Find where the given text appears and provide that cell's center as (x, y) coordinate. 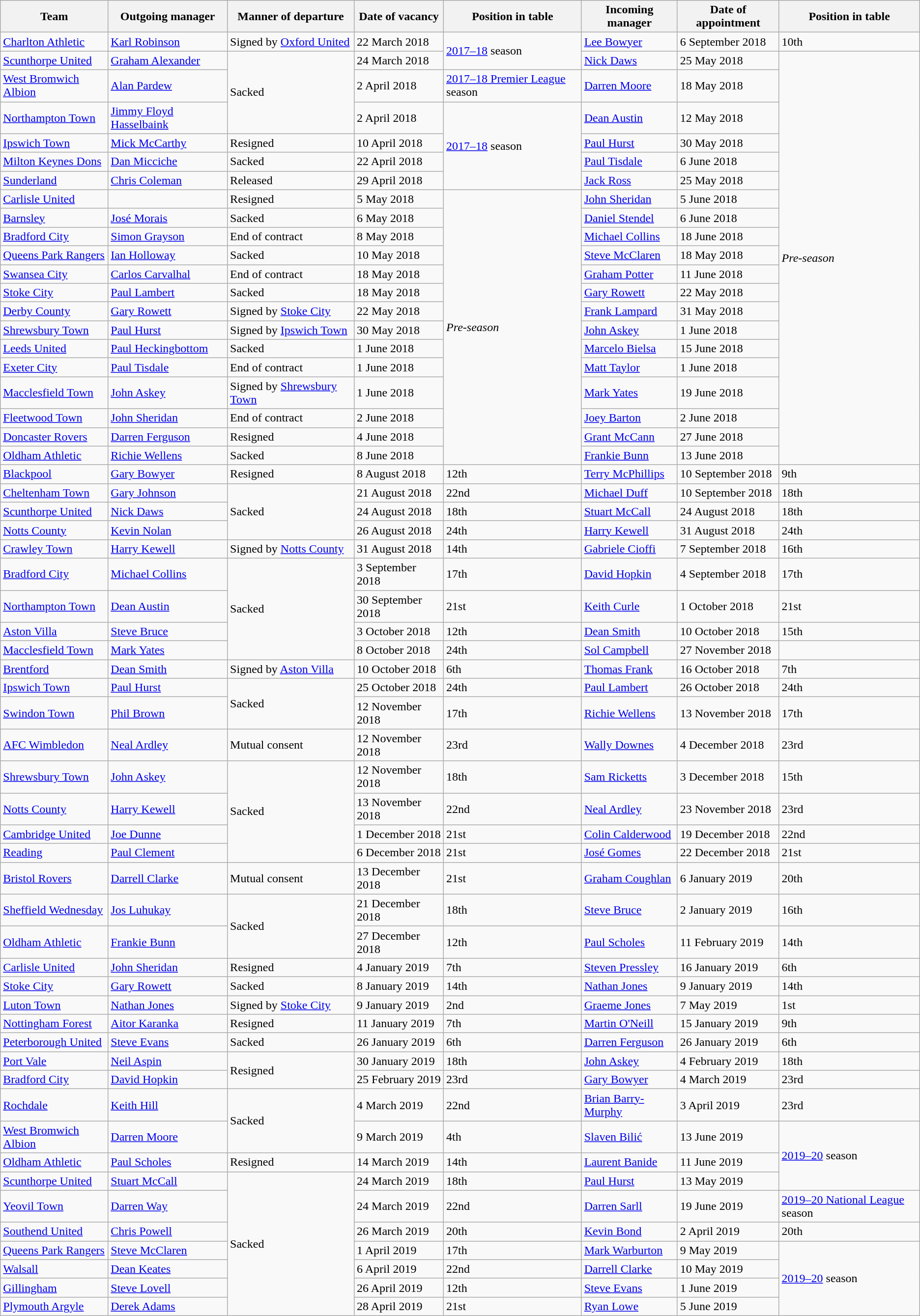
22 March 2018 (399, 42)
30 January 2019 (399, 1061)
4 February 2019 (728, 1061)
Derek Adams (168, 1306)
8 June 2018 (399, 455)
Graham Potter (629, 274)
Aitor Karanka (168, 1024)
3 October 2018 (399, 632)
AFC Wimbledon (54, 745)
Peterborough United (54, 1042)
Sheffield Wednesday (54, 910)
Keith Hill (168, 1105)
6 December 2018 (399, 853)
Slaven Bilić (629, 1137)
4th (513, 1137)
3 September 2018 (399, 574)
6 May 2018 (399, 218)
30 September 2018 (399, 606)
Sunderland (54, 180)
Crawley Town (54, 549)
29 April 2018 (399, 180)
Graeme Jones (629, 1005)
Released (291, 180)
Port Vale (54, 1061)
25 October 2018 (399, 688)
12 May 2018 (728, 118)
Swansea City (54, 274)
Walsall (54, 1269)
14 March 2019 (399, 1162)
18 June 2018 (728, 236)
Milton Keynes Dons (54, 162)
31 May 2018 (728, 311)
Wally Downes (629, 745)
19 June 2019 (728, 1206)
11 January 2019 (399, 1024)
19 December 2018 (728, 834)
2 April 2019 (728, 1232)
1 June 2019 (728, 1288)
Phil Brown (168, 713)
21 August 2018 (399, 493)
Incoming manager (629, 17)
Neil Aspin (168, 1061)
Derby County (54, 311)
26 August 2018 (399, 530)
José Gomes (629, 853)
25 February 2019 (399, 1080)
Jos Luhukay (168, 910)
Plymouth Argyle (54, 1306)
4 September 2018 (728, 574)
4 December 2018 (728, 745)
27 June 2018 (728, 437)
6 September 2018 (728, 42)
Kevin Nolan (168, 530)
Alan Pardew (168, 85)
Swindon Town (54, 713)
4 June 2018 (399, 437)
10th (849, 42)
5 June 2019 (728, 1306)
Barnsley (54, 218)
2 January 2019 (728, 910)
2019–20 National League season (849, 1206)
Lee Bowyer (629, 42)
4 January 2019 (399, 967)
Daniel Stendel (629, 218)
Yeovil Town (54, 1206)
8 May 2018 (399, 236)
10 May 2019 (728, 1269)
22 December 2018 (728, 853)
Steve Lovell (168, 1288)
13 May 2019 (728, 1181)
16 January 2019 (728, 967)
Matt Taylor (629, 367)
Date of appointment (728, 17)
1st (849, 1005)
Paul Heckingbottom (168, 349)
Michael Duff (629, 493)
5 June 2018 (728, 199)
13 June 2019 (728, 1137)
Cambridge United (54, 834)
Blackpool (54, 474)
Colin Calderwood (629, 834)
Ian Holloway (168, 255)
27 November 2018 (728, 650)
Thomas Frank (629, 669)
Grant McCann (629, 437)
Exeter City (54, 367)
Leeds United (54, 349)
3 December 2018 (728, 777)
Aston Villa (54, 632)
Nottingham Forest (54, 1024)
Team (54, 17)
8 October 2018 (399, 650)
Graham Coughlan (629, 878)
16 October 2018 (728, 669)
13 June 2018 (728, 455)
Gary Johnson (168, 493)
1 April 2019 (399, 1250)
23 November 2018 (728, 809)
10 April 2018 (399, 143)
28 April 2019 (399, 1306)
José Morais (168, 218)
Joey Barton (629, 418)
7 May 2019 (728, 1005)
13 December 2018 (399, 878)
Darren Way (168, 1206)
Southend United (54, 1232)
Jack Ross (629, 180)
Joe Dunne (168, 834)
26 March 2019 (399, 1232)
Keith Curle (629, 606)
Mark Warburton (629, 1250)
Rochdale (54, 1105)
3 April 2019 (728, 1105)
Dean Keates (168, 1269)
Simon Grayson (168, 236)
Cheltenham Town (54, 493)
Date of vacancy (399, 17)
8 August 2018 (399, 474)
1 October 2018 (728, 606)
11 February 2019 (728, 942)
Signed by Oxford United (291, 42)
Paul Clement (168, 853)
Brian Barry-Murphy (629, 1105)
Martin O'Neill (629, 1024)
Bristol Rovers (54, 878)
6 April 2019 (399, 1269)
9 March 2019 (399, 1137)
Signed by Aston Villa (291, 669)
5 May 2018 (399, 199)
6 January 2019 (728, 878)
11 June 2019 (728, 1162)
21 December 2018 (399, 910)
9 May 2019 (728, 1250)
Luton Town (54, 1005)
Mick McCarthy (168, 143)
Doncaster Rovers (54, 437)
Signed by Shrewsbury Town (291, 393)
10 May 2018 (399, 255)
19 June 2018 (728, 393)
Signed by Notts County (291, 549)
15 June 2018 (728, 349)
2017–18 Premier League season (513, 85)
Gabriele Cioffi (629, 549)
Marcelo Bielsa (629, 349)
27 December 2018 (399, 942)
Chris Coleman (168, 180)
26 April 2019 (399, 1288)
22 April 2018 (399, 162)
1 December 2018 (399, 834)
Brentford (54, 669)
Laurent Banide (629, 1162)
24 March 2018 (399, 60)
26 October 2018 (728, 688)
Fleetwood Town (54, 418)
Reading (54, 853)
Charlton Athletic (54, 42)
7 September 2018 (728, 549)
Frank Lampard (629, 311)
Manner of departure (291, 17)
Gillingham (54, 1288)
Darren Sarll (629, 1206)
8 January 2019 (399, 986)
Dan Micciche (168, 162)
Ryan Lowe (629, 1306)
Graham Alexander (168, 60)
2nd (513, 1005)
Terry McPhillips (629, 474)
15 January 2019 (728, 1024)
Steven Pressley (629, 967)
Kevin Bond (629, 1232)
11 June 2018 (728, 274)
Outgoing manager (168, 17)
Sol Campbell (629, 650)
Signed by Ipswich Town (291, 330)
Jimmy Floyd Hasselbaink (168, 118)
Karl Robinson (168, 42)
Sam Ricketts (629, 777)
Carlos Carvalhal (168, 274)
Chris Powell (168, 1232)
